Capture the cell that displays the provided text and extract its (X, Y) central coordinate. 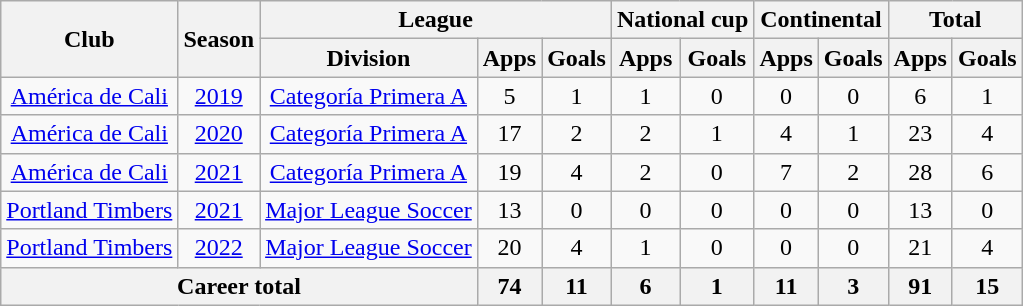
National cup (682, 20)
5 (509, 96)
74 (509, 286)
20 (509, 248)
7 (786, 172)
2022 (219, 248)
23 (920, 134)
19 (509, 172)
Division (369, 58)
28 (920, 172)
2019 (219, 96)
Continental (821, 20)
2020 (219, 134)
League (436, 20)
17 (509, 134)
91 (920, 286)
Total (955, 20)
3 (853, 286)
Season (219, 39)
21 (920, 248)
Club (90, 39)
15 (987, 286)
Career total (239, 286)
